Find where the given text appears and provide that cell's center as (x, y) coordinate. 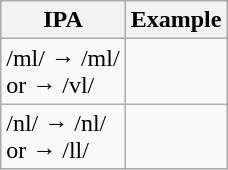
/nl/ → /nl/or → /ll/ (63, 136)
Example (176, 20)
IPA (63, 20)
/ml/ → /ml/or → /vl/ (63, 72)
